Return [X, Y] of the center of cell containing provided text 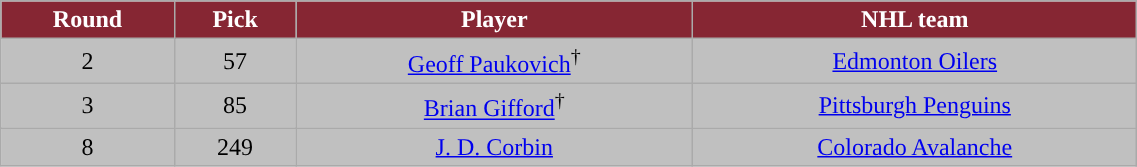
249 [235, 147]
3 [88, 106]
J. D. Corbin [494, 147]
Player [494, 20]
2 [88, 62]
8 [88, 147]
57 [235, 62]
NHL team [915, 20]
Brian Gifford† [494, 106]
Pick [235, 20]
Round [88, 20]
Geoff Paukovich† [494, 62]
85 [235, 106]
Colorado Avalanche [915, 147]
Edmonton Oilers [915, 62]
Pittsburgh Penguins [915, 106]
